Capture the cell that displays the provided text and extract its [x, y] central coordinate. 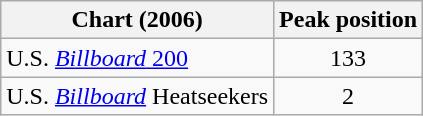
133 [348, 58]
2 [348, 96]
Peak position [348, 20]
U.S. Billboard 200 [138, 58]
U.S. Billboard Heatseekers [138, 96]
Chart (2006) [138, 20]
